Capture the cell that displays the provided text and extract its (x, y) central coordinate. 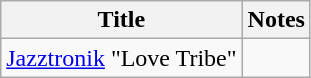
Title (122, 20)
Notes (276, 20)
Jazztronik "Love Tribe" (122, 58)
